Output the (x, y) coordinate of the center of the cell containing the given text.  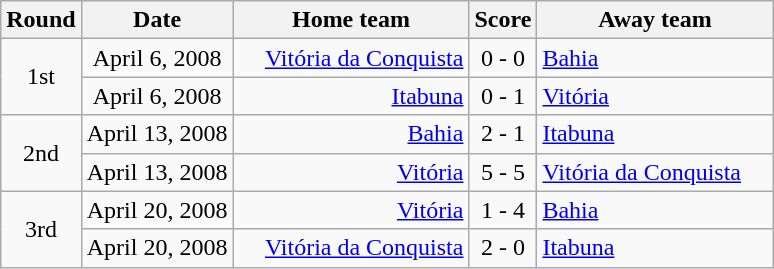
2 - 1 (503, 134)
Round (41, 20)
Date (157, 20)
0 - 0 (503, 58)
2nd (41, 153)
1st (41, 77)
1 - 4 (503, 210)
Away team (655, 20)
Home team (351, 20)
5 - 5 (503, 172)
2 - 0 (503, 248)
Score (503, 20)
3rd (41, 229)
0 - 1 (503, 96)
